For the text-containing cell, return its midpoint in (X, Y) coordinate format. 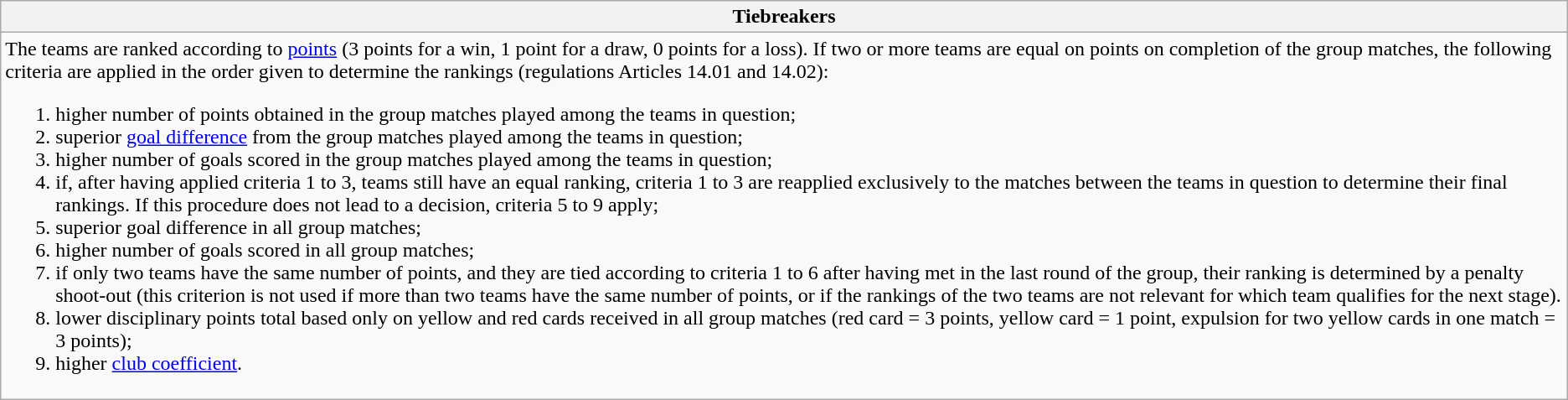
Tiebreakers (784, 17)
